Find where the given text appears and provide that cell's center as [x, y] coordinate. 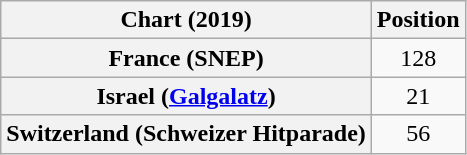
56 [418, 134]
Chart (2019) [186, 20]
Position [418, 20]
France (SNEP) [186, 58]
Israel (Galgalatz) [186, 96]
21 [418, 96]
128 [418, 58]
Switzerland (Schweizer Hitparade) [186, 134]
